Output the [X, Y] coordinate of the center of the cell containing the given text.  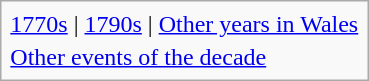
1770s | 1790s | Other years in Wales [184, 24]
Other events of the decade [184, 57]
